Find where the given text appears and provide that cell's center as (X, Y) coordinate. 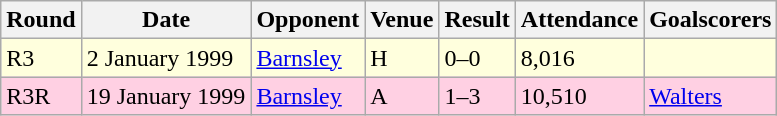
Attendance (579, 20)
Walters (710, 96)
Date (166, 20)
H (402, 58)
1–3 (477, 96)
R3R (41, 96)
R3 (41, 58)
0–0 (477, 58)
2 January 1999 (166, 58)
Opponent (308, 20)
Venue (402, 20)
8,016 (579, 58)
Goalscorers (710, 20)
A (402, 96)
Result (477, 20)
10,510 (579, 96)
Round (41, 20)
19 January 1999 (166, 96)
